Return (x, y) of the center of cell containing provided text 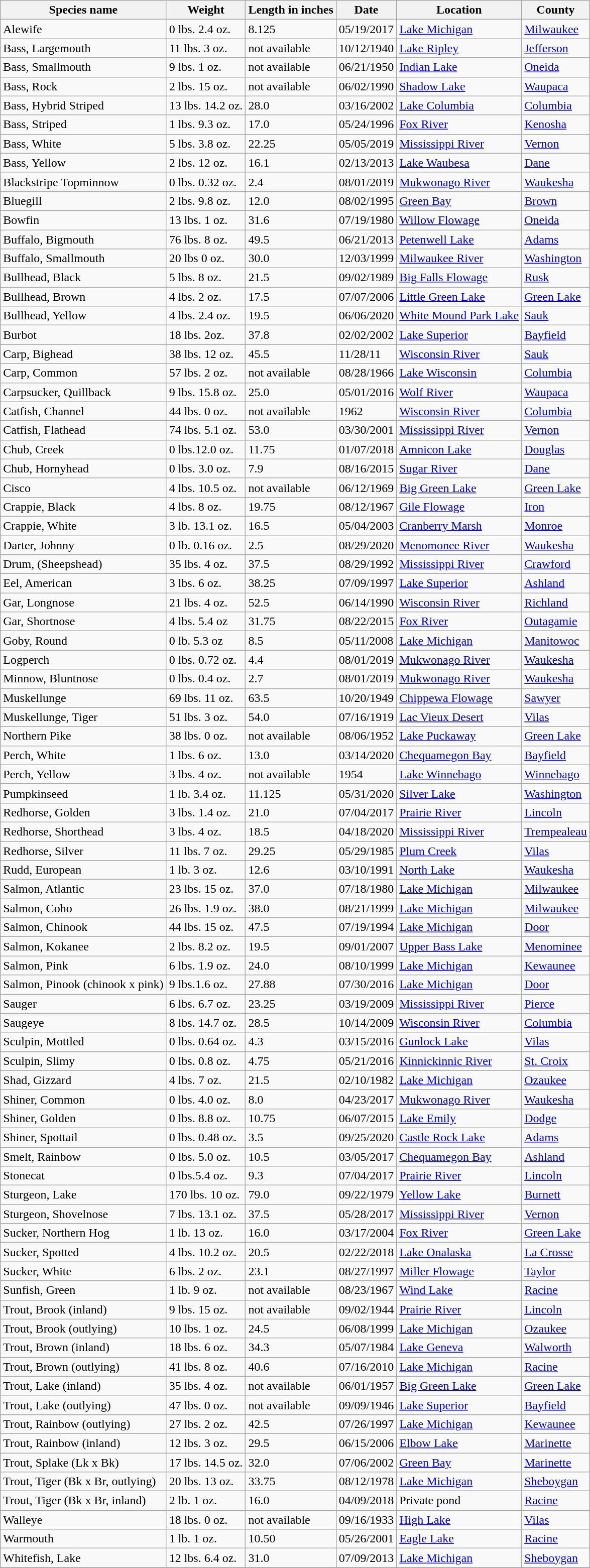
33.75 (291, 1482)
2 lbs. 15 oz. (206, 86)
0 lbs. 0.48 oz. (206, 1137)
1 lbs. 9.3 oz. (206, 125)
08/27/1997 (366, 1271)
Lake Winnebago (459, 774)
Shiner, Spottail (83, 1137)
45.5 (291, 354)
1 lb. 1 oz. (206, 1539)
08/02/1995 (366, 201)
Upper Bass Lake (459, 946)
Minnow, Bluntnose (83, 679)
10.75 (291, 1118)
06/06/2020 (366, 316)
03/10/1991 (366, 870)
5 lbs. 3.8 oz. (206, 144)
Walworth (555, 1348)
Eel, American (83, 583)
9 lbs. 15.8 oz. (206, 392)
Rudd, European (83, 870)
4 lbs. 10.2 oz. (206, 1252)
Kenosha (555, 125)
1 lb. 3 oz. (206, 870)
Indian Lake (459, 67)
31.75 (291, 622)
Catfish, Flathead (83, 430)
1954 (366, 774)
03/19/2009 (366, 1004)
2 lbs. 9.8 oz. (206, 201)
Lake Wisconsin (459, 373)
Gar, Longnose (83, 602)
Alewife (83, 29)
37.8 (291, 335)
Willow Flowage (459, 220)
20 lbs. 13 oz. (206, 1482)
28.0 (291, 105)
Elbow Lake (459, 1443)
04/09/2018 (366, 1501)
07/06/2002 (366, 1463)
53.0 (291, 430)
Redhorse, Shorthead (83, 831)
Sauger (83, 1004)
34.3 (291, 1348)
26 lbs. 1.9 oz. (206, 908)
9.3 (291, 1176)
Goby, Round (83, 641)
Sturgeon, Shovelnose (83, 1214)
06/02/1990 (366, 86)
White Mound Park Lake (459, 316)
47.5 (291, 927)
38.0 (291, 908)
10/12/1940 (366, 48)
Species name (83, 10)
23.25 (291, 1004)
20.5 (291, 1252)
Pierce (555, 1004)
17.0 (291, 125)
05/29/1985 (366, 851)
Lake Columbia (459, 105)
08/10/1999 (366, 966)
Salmon, Kokanee (83, 946)
27.88 (291, 985)
Petenwell Lake (459, 239)
Catfish, Channel (83, 411)
Lake Emily (459, 1118)
Taylor (555, 1271)
02/02/2002 (366, 335)
Trempealeau (555, 831)
16.5 (291, 526)
Blackstripe Topminnow (83, 182)
Shad, Gizzard (83, 1080)
Brown (555, 201)
10.5 (291, 1156)
09/25/2020 (366, 1137)
Shadow Lake (459, 86)
Bullhead, Brown (83, 297)
Trout, Splake (Lk x Bk) (83, 1463)
01/07/2018 (366, 449)
Lake Waubesa (459, 163)
Muskellunge (83, 698)
10.50 (291, 1539)
Chub, Creek (83, 449)
Darter, Johnny (83, 545)
08/29/1992 (366, 564)
03/16/2002 (366, 105)
03/15/2016 (366, 1042)
2 lbs. 8.2 oz. (206, 946)
Trout, Rainbow (inland) (83, 1443)
Iron (555, 507)
Sawyer (555, 698)
0 lbs. 5.0 oz. (206, 1156)
Plum Creek (459, 851)
Lake Geneva (459, 1348)
Shiner, Common (83, 1099)
Rusk (555, 278)
06/15/2006 (366, 1443)
05/05/2019 (366, 144)
07/30/2016 (366, 985)
18 lbs. 2oz. (206, 335)
Dodge (555, 1118)
Menomonee River (459, 545)
Walleye (83, 1520)
9 lbs. 1 oz. (206, 67)
05/28/2017 (366, 1214)
37.0 (291, 889)
Burbot (83, 335)
Menominee (555, 946)
05/19/2017 (366, 29)
05/11/2008 (366, 641)
22.25 (291, 144)
Bullhead, Yellow (83, 316)
7 lbs. 13.1 oz. (206, 1214)
Sculpin, Slimy (83, 1061)
02/13/2013 (366, 163)
18.5 (291, 831)
2.7 (291, 679)
Winnebago (555, 774)
07/16/2010 (366, 1367)
17.5 (291, 297)
4 lbs. 2 oz. (206, 297)
12 lbs. 6.4 oz. (206, 1558)
Outagamie (555, 622)
49.5 (291, 239)
Salmon, Atlantic (83, 889)
30.0 (291, 259)
Crawford (555, 564)
Crappie, Black (83, 507)
28.5 (291, 1023)
06/01/1957 (366, 1386)
03/30/2001 (366, 430)
Bass, Largemouth (83, 48)
57 lbs. 2 oz. (206, 373)
4.3 (291, 1042)
24.0 (291, 966)
Manitowoc (555, 641)
6 lbs. 6.7 oz. (206, 1004)
Salmon, Pink (83, 966)
27 lbs. 2 oz. (206, 1424)
Trout, Tiger (Bk x Br, inland) (83, 1501)
4 lbs. 7 oz. (206, 1080)
Sculpin, Mottled (83, 1042)
Lake Onalaska (459, 1252)
8.0 (291, 1099)
11 lbs. 7 oz. (206, 851)
Burnett (555, 1195)
6 lbs. 1.9 oz. (206, 966)
Chub, Hornyhead (83, 468)
High Lake (459, 1520)
Wolf River (459, 392)
Sucker, White (83, 1271)
44 lbs. 15 oz. (206, 927)
23.1 (291, 1271)
Redhorse, Silver (83, 851)
4 lbs. 8 oz. (206, 507)
12 lbs. 3 oz. (206, 1443)
0 lbs. 3.0 oz. (206, 468)
8.125 (291, 29)
08/28/1966 (366, 373)
Length in inches (291, 10)
07/26/1997 (366, 1424)
05/21/2016 (366, 1061)
Warmouth (83, 1539)
07/07/2006 (366, 297)
09/22/1979 (366, 1195)
0 lbs.12.0 oz. (206, 449)
13 lbs. 1 oz. (206, 220)
52.5 (291, 602)
11.75 (291, 449)
Trout, Lake (outlying) (83, 1405)
21 lbs. 4 oz. (206, 602)
10/14/2009 (366, 1023)
Muskellunge, Tiger (83, 717)
5 lbs. 8 oz. (206, 278)
13 lbs. 14.2 oz. (206, 105)
09/02/1989 (366, 278)
Gunlock Lake (459, 1042)
11 lbs. 3 oz. (206, 48)
Logperch (83, 660)
24.5 (291, 1329)
07/19/1994 (366, 927)
2 lb. 1 oz. (206, 1501)
Douglas (555, 449)
54.0 (291, 717)
Carpsucker, Quillback (83, 392)
Trout, Brook (outlying) (83, 1329)
6 lbs. 2 oz. (206, 1271)
07/18/1980 (366, 889)
Chippewa Flowage (459, 698)
44 lbs. 0 oz. (206, 411)
07/19/1980 (366, 220)
04/23/2017 (366, 1099)
Bluegill (83, 201)
Private pond (459, 1501)
Bowfin (83, 220)
12.6 (291, 870)
09/16/1933 (366, 1520)
2 lbs. 12 oz. (206, 163)
8 lbs. 14.7 oz. (206, 1023)
2.4 (291, 182)
County (555, 10)
Miller Flowage (459, 1271)
0 lbs.5.4 oz. (206, 1176)
0 lbs. 0.8 oz. (206, 1061)
21.0 (291, 812)
05/01/2016 (366, 392)
12.0 (291, 201)
69 lbs. 11 oz. (206, 698)
Richland (555, 602)
0 lbs. 4.0 oz. (206, 1099)
25.0 (291, 392)
29.5 (291, 1443)
76 lbs. 8 oz. (206, 239)
Big Falls Flowage (459, 278)
11.125 (291, 793)
Trout, Brown (outlying) (83, 1367)
10/20/1949 (366, 698)
40.6 (291, 1367)
Drum, (Sheepshead) (83, 564)
79.0 (291, 1195)
Trout, Brook (inland) (83, 1309)
17 lbs. 14.5 oz. (206, 1463)
06/21/2013 (366, 239)
07/09/1997 (366, 583)
Date (366, 10)
Sugar River (459, 468)
23 lbs. 15 oz. (206, 889)
Salmon, Pinook (chinook x pink) (83, 985)
38 lbs. 0 oz. (206, 736)
Bass, Hybrid Striped (83, 105)
0 lbs. 0.32 oz. (206, 182)
05/24/1996 (366, 125)
05/07/1984 (366, 1348)
Trout, Rainbow (outlying) (83, 1424)
Eagle Lake (459, 1539)
La Crosse (555, 1252)
1 lb. 13 oz. (206, 1233)
41 lbs. 8 oz. (206, 1367)
63.5 (291, 698)
3.5 (291, 1137)
05/04/2003 (366, 526)
16.1 (291, 163)
Smelt, Rainbow (83, 1156)
Milwaukee River (459, 259)
Shiner, Golden (83, 1118)
Northern Pike (83, 736)
Trout, Tiger (Bk x Br, outlying) (83, 1482)
03/17/2004 (366, 1233)
08/12/1978 (366, 1482)
Salmon, Coho (83, 908)
0 lbs. 8.8 oz. (206, 1118)
Castle Rock Lake (459, 1137)
Bass, Striped (83, 125)
Kinnickinnic River (459, 1061)
08/16/2015 (366, 468)
170 lbs. 10 oz. (206, 1195)
Lac Vieux Desert (459, 717)
07/09/2013 (366, 1558)
4 lbs. 2.4 oz. (206, 316)
Whitefish, Lake (83, 1558)
Saugeye (83, 1023)
4 lbs. 10.5 oz. (206, 488)
12/03/1999 (366, 259)
0 lb. 0.16 oz. (206, 545)
09/01/2007 (366, 946)
4 lbs. 5.4 oz (206, 622)
08/23/1967 (366, 1290)
Sunfish, Green (83, 1290)
Monroe (555, 526)
Trout, Brown (inland) (83, 1348)
08/12/1967 (366, 507)
Bass, Rock (83, 86)
Carp, Common (83, 373)
74 lbs. 5.1 oz. (206, 430)
Redhorse, Golden (83, 812)
3 lbs. 6 oz. (206, 583)
32.0 (291, 1463)
Perch, Yellow (83, 774)
4.75 (291, 1061)
Yellow Lake (459, 1195)
Cisco (83, 488)
10 lbs. 1 oz. (206, 1329)
3 lbs. 1.4 oz. (206, 812)
18 lbs. 6 oz. (206, 1348)
0 lbs. 0.4 oz. (206, 679)
0 lb. 5.3 oz (206, 641)
06/12/1969 (366, 488)
38 lbs. 12 oz. (206, 354)
31.0 (291, 1558)
05/26/2001 (366, 1539)
07/16/1919 (366, 717)
Bass, Yellow (83, 163)
42.5 (291, 1424)
38.25 (291, 583)
Sucker, Spotted (83, 1252)
19.75 (291, 507)
3 lb. 13.1 oz. (206, 526)
09/09/1946 (366, 1405)
Pumpkinseed (83, 793)
Silver Lake (459, 793)
09/02/1944 (366, 1309)
Perch, White (83, 755)
9 lbs.1.6 oz. (206, 985)
18 lbs. 0 oz. (206, 1520)
9 lbs. 15 oz. (206, 1309)
0 lbs. 2.4 oz. (206, 29)
Carp, Bighead (83, 354)
Lake Puckaway (459, 736)
Amnicon Lake (459, 449)
Little Green Lake (459, 297)
4.4 (291, 660)
Sturgeon, Lake (83, 1195)
Bass, Smallmouth (83, 67)
Buffalo, Smallmouth (83, 259)
Buffalo, Bigmouth (83, 239)
05/31/2020 (366, 793)
Jefferson (555, 48)
02/10/1982 (366, 1080)
North Lake (459, 870)
06/08/1999 (366, 1329)
20 lbs 0 oz. (206, 259)
Salmon, Chinook (83, 927)
06/14/1990 (366, 602)
03/05/2017 (366, 1156)
8.5 (291, 641)
1962 (366, 411)
11/28/11 (366, 354)
04/18/2020 (366, 831)
51 lbs. 3 oz. (206, 717)
Sucker, Northern Hog (83, 1233)
03/14/2020 (366, 755)
Stonecat (83, 1176)
1 lb. 3.4 oz. (206, 793)
08/29/2020 (366, 545)
31.6 (291, 220)
2.5 (291, 545)
02/22/2018 (366, 1252)
0 lbs. 0.72 oz. (206, 660)
7.9 (291, 468)
08/06/1952 (366, 736)
Bullhead, Black (83, 278)
Bass, White (83, 144)
06/07/2015 (366, 1118)
Wind Lake (459, 1290)
Weight (206, 10)
1 lbs. 6 oz. (206, 755)
Crappie, White (83, 526)
08/21/1999 (366, 908)
Location (459, 10)
Cranberry Marsh (459, 526)
06/21/1950 (366, 67)
St. Croix (555, 1061)
Gar, Shortnose (83, 622)
Lake Ripley (459, 48)
47 lbs. 0 oz. (206, 1405)
0 lbs. 0.64 oz. (206, 1042)
1 lb. 9 oz. (206, 1290)
13.0 (291, 755)
08/22/2015 (366, 622)
29.25 (291, 851)
Trout, Lake (inland) (83, 1386)
Gile Flowage (459, 507)
